Locate the cell with the specified text and output its [x, y] center coordinate. 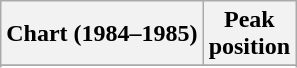
Chart (1984–1985) [102, 34]
Peakposition [249, 34]
